Return [x, y] of the center of cell containing provided text 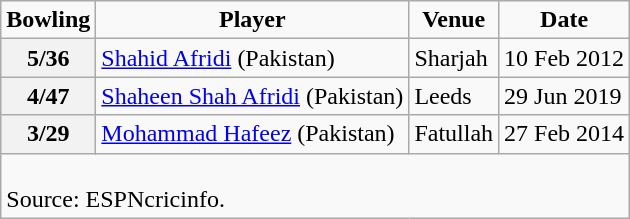
Leeds [454, 96]
Date [564, 20]
5/36 [48, 58]
Shaheen Shah Afridi (Pakistan) [252, 96]
Mohammad Hafeez (Pakistan) [252, 134]
10 Feb 2012 [564, 58]
Source: ESPNcricinfo. [316, 186]
3/29 [48, 134]
Fatullah [454, 134]
Player [252, 20]
Bowling [48, 20]
Sharjah [454, 58]
4/47 [48, 96]
Shahid Afridi (Pakistan) [252, 58]
29 Jun 2019 [564, 96]
27 Feb 2014 [564, 134]
Venue [454, 20]
